Identify which cell holds the provided text, then report its [X, Y] central coordinate. 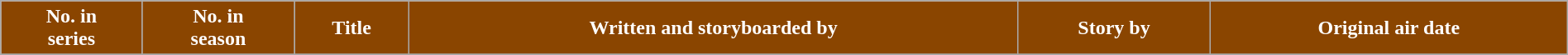
Title [352, 28]
No. inseries [71, 28]
Written and storyboarded by [713, 28]
No. inseason [218, 28]
Story by [1115, 28]
Original air date [1389, 28]
